Provide the (x, y) coordinate of the cell's center where the given text is located.  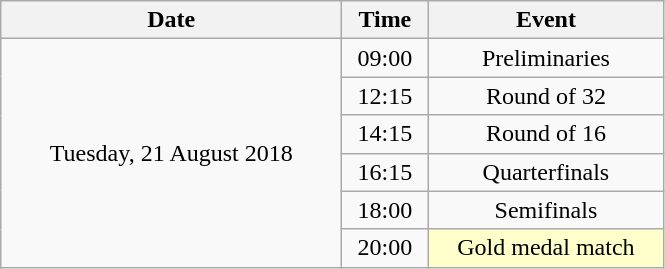
Gold medal match (546, 248)
Preliminaries (546, 58)
16:15 (385, 172)
09:00 (385, 58)
12:15 (385, 96)
Semifinals (546, 210)
14:15 (385, 134)
18:00 (385, 210)
Quarterfinals (546, 172)
Tuesday, 21 August 2018 (172, 153)
Round of 16 (546, 134)
Round of 32 (546, 96)
20:00 (385, 248)
Date (172, 20)
Time (385, 20)
Event (546, 20)
